Search for the cell housing the specified text and yield its (x, y) center coordinate. 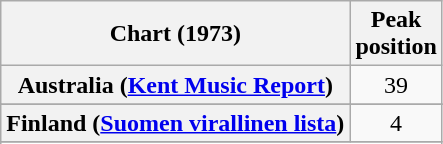
Peakposition (396, 34)
4 (396, 123)
Chart (1973) (176, 34)
39 (396, 85)
Finland (Suomen virallinen lista) (176, 123)
Australia (Kent Music Report) (176, 85)
